Capture the cell that displays the provided text and extract its [x, y] central coordinate. 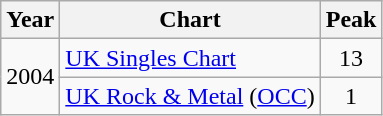
2004 [30, 77]
1 [351, 96]
UK Rock & Metal (OCC) [190, 96]
Year [30, 20]
13 [351, 58]
Peak [351, 20]
Chart [190, 20]
UK Singles Chart [190, 58]
